Output the (x, y) coordinate of the center of the cell containing the given text.  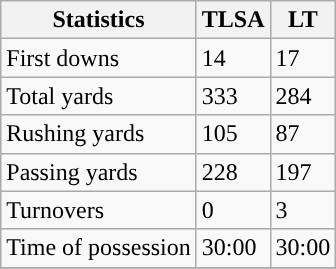
TLSA (233, 20)
333 (233, 96)
228 (233, 172)
105 (233, 134)
Total yards (99, 96)
Time of possession (99, 248)
87 (303, 134)
Rushing yards (99, 134)
0 (233, 210)
Turnovers (99, 210)
Statistics (99, 20)
284 (303, 96)
LT (303, 20)
17 (303, 58)
3 (303, 210)
First downs (99, 58)
197 (303, 172)
Passing yards (99, 172)
14 (233, 58)
